Scan for the cell matching the given text and deliver its [x, y] coordinate at center. 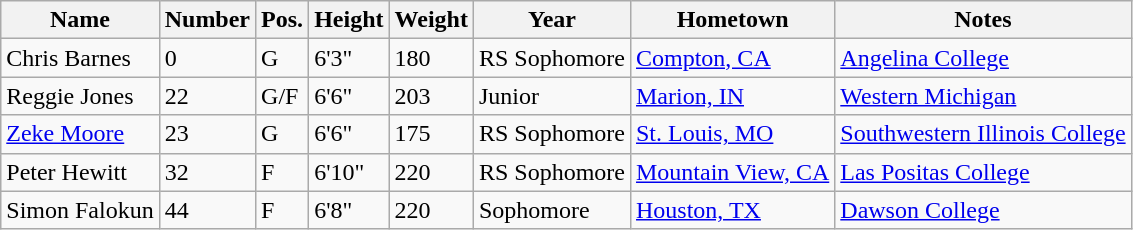
6'10" [349, 172]
G/F [282, 96]
22 [207, 96]
Year [552, 20]
Number [207, 20]
Sophomore [552, 210]
Western Michigan [983, 96]
Southwestern Illinois College [983, 134]
Simon Falokun [80, 210]
203 [431, 96]
6'3" [349, 58]
Pos. [282, 20]
23 [207, 134]
0 [207, 58]
6'8" [349, 210]
Zeke Moore [80, 134]
Reggie Jones [80, 96]
Houston, TX [732, 210]
Name [80, 20]
Height [349, 20]
Peter Hewitt [80, 172]
Weight [431, 20]
175 [431, 134]
Mountain View, CA [732, 172]
Compton, CA [732, 58]
44 [207, 210]
Chris Barnes [80, 58]
Dawson College [983, 210]
Las Positas College [983, 172]
St. Louis, MO [732, 134]
Notes [983, 20]
180 [431, 58]
Junior [552, 96]
Marion, IN [732, 96]
32 [207, 172]
Hometown [732, 20]
Angelina College [983, 58]
